Search for the cell housing the specified text and yield its [X, Y] center coordinate. 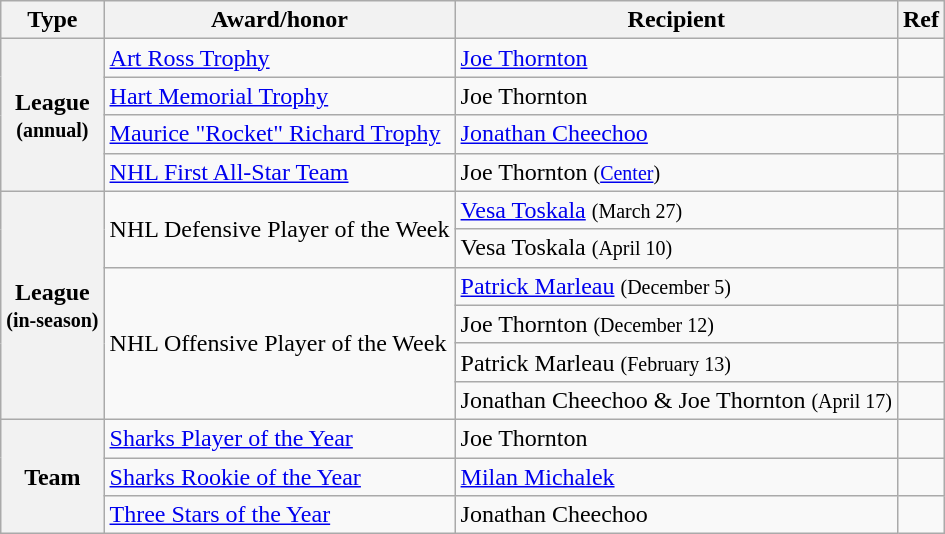
Vesa Toskala (March 27) [676, 210]
Sharks Rookie of the Year [280, 477]
Jonathan Cheechoo & Joe Thornton (April 17) [676, 400]
Art Ross Trophy [280, 58]
Sharks Player of the Year [280, 438]
Joe Thornton (Center) [676, 172]
Three Stars of the Year [280, 515]
Ref [920, 20]
NHL Offensive Player of the Week [280, 343]
Maurice "Rocket" Richard Trophy [280, 134]
NHL First All-Star Team [280, 172]
League(in-season) [52, 305]
Award/honor [280, 20]
Patrick Marleau (February 13) [676, 362]
Patrick Marleau (December 5) [676, 286]
League(annual) [52, 115]
Milan Michalek [676, 477]
Joe Thornton (December 12) [676, 324]
Type [52, 20]
NHL Defensive Player of the Week [280, 229]
Vesa Toskala (April 10) [676, 248]
Recipient [676, 20]
Team [52, 476]
Hart Memorial Trophy [280, 96]
